Return (X, Y) of the center of cell containing provided text 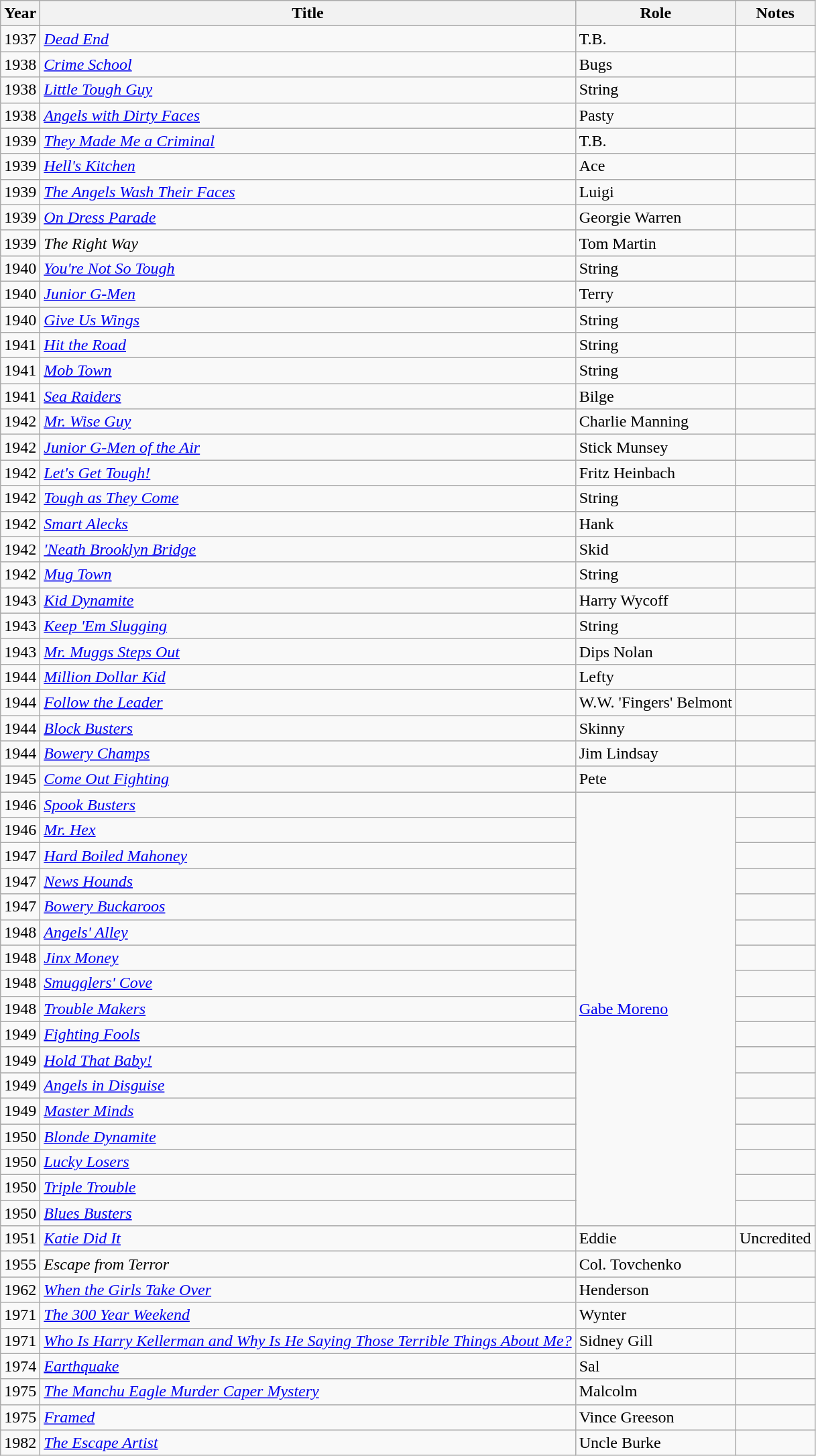
Block Busters (308, 728)
Lucky Losers (308, 1162)
Pete (656, 779)
Luigi (656, 192)
Trouble Makers (308, 1009)
Triple Trouble (308, 1188)
Notes (775, 13)
Come Out Fighting (308, 779)
Fighting Fools (308, 1034)
Eddie (656, 1239)
Master Minds (308, 1111)
Mr. Wise Guy (308, 422)
1937 (20, 39)
Georgie Warren (656, 217)
The Manchu Eagle Murder Caper Mystery (308, 1392)
Bilge (656, 396)
Mug Town (308, 575)
The Right Way (308, 243)
Year (20, 13)
1945 (20, 779)
Junior G-Men (308, 294)
Mr. Muggs Steps Out (308, 651)
Hank (656, 524)
Henderson (656, 1290)
Title (308, 13)
Let's Get Tough! (308, 473)
Earthquake (308, 1366)
When the Girls Take Over (308, 1290)
Angels' Alley (308, 932)
Sidney Gill (656, 1341)
They Made Me a Criminal (308, 141)
Stick Munsey (656, 447)
Hit the Road (308, 345)
Skinny (656, 728)
Keep 'Em Slugging (308, 626)
Skid (656, 549)
The Angels Wash Their Faces (308, 192)
Col. Tovchenko (656, 1264)
Crime School (308, 64)
Jim Lindsay (656, 754)
Fritz Heinbach (656, 473)
Hell's Kitchen (308, 166)
Mob Town (308, 371)
Who Is Harry Kellerman and Why Is He Saying Those Terrible Things About Me? (308, 1341)
Jinx Money (308, 958)
Sal (656, 1366)
Uncredited (775, 1239)
Lefty (656, 677)
Framed (308, 1417)
Junior G-Men of the Air (308, 447)
Harry Wycoff (656, 600)
1955 (20, 1264)
Gabe Moreno (656, 1009)
The Escape Artist (308, 1443)
Sea Raiders (308, 396)
Angels in Disguise (308, 1085)
Dead End (308, 39)
Charlie Manning (656, 422)
Vince Greeson (656, 1417)
Escape from Terror (308, 1264)
Pasty (656, 115)
1951 (20, 1239)
Smart Alecks (308, 524)
1982 (20, 1443)
Tom Martin (656, 243)
Kid Dynamite (308, 600)
Hard Boiled Mahoney (308, 856)
Million Dollar Kid (308, 677)
W.W. 'Fingers' Belmont (656, 702)
News Hounds (308, 881)
Wynter (656, 1315)
Malcolm (656, 1392)
Little Tough Guy (308, 90)
Dips Nolan (656, 651)
Blonde Dynamite (308, 1137)
'Neath Brooklyn Bridge (308, 549)
1974 (20, 1366)
Bowery Buckaroos (308, 907)
Mr. Hex (308, 830)
Role (656, 13)
Bugs (656, 64)
Smugglers' Cove (308, 983)
Bowery Champs (308, 754)
Give Us Wings (308, 320)
Terry (656, 294)
Tough as They Come (308, 498)
On Dress Parade (308, 217)
Uncle Burke (656, 1443)
Follow the Leader (308, 702)
Spook Busters (308, 805)
You're Not So Tough (308, 268)
Ace (656, 166)
Blues Busters (308, 1213)
Katie Did It (308, 1239)
The 300 Year Weekend (308, 1315)
Hold That Baby! (308, 1060)
1962 (20, 1290)
Angels with Dirty Faces (308, 115)
